For the text-containing cell, return its midpoint in [x, y] coordinate format. 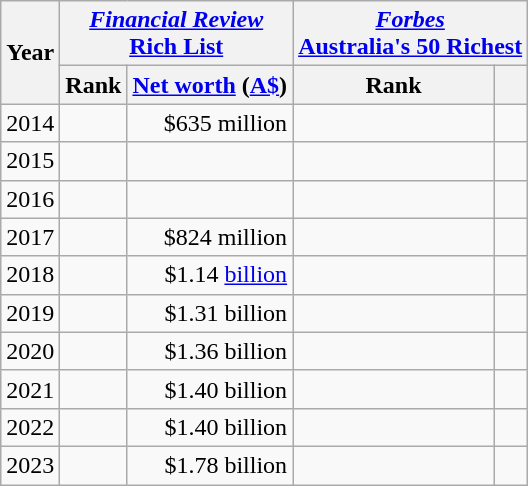
$635 million [210, 123]
$1.36 billion [210, 351]
$1.14 billion [210, 275]
2015 [30, 161]
2014 [30, 123]
$1.78 billion [210, 465]
ForbesAustralia's 50 Richest [410, 34]
2022 [30, 427]
2016 [30, 199]
2020 [30, 351]
$1.31 billion [210, 313]
2021 [30, 389]
2019 [30, 313]
Net worth (A$) [210, 85]
Financial ReviewRich List [176, 34]
2017 [30, 237]
$824 million [210, 237]
Year [30, 52]
2023 [30, 465]
2018 [30, 275]
